Return the [X, Y] coordinate for the center point of the cell that contains the specified text.  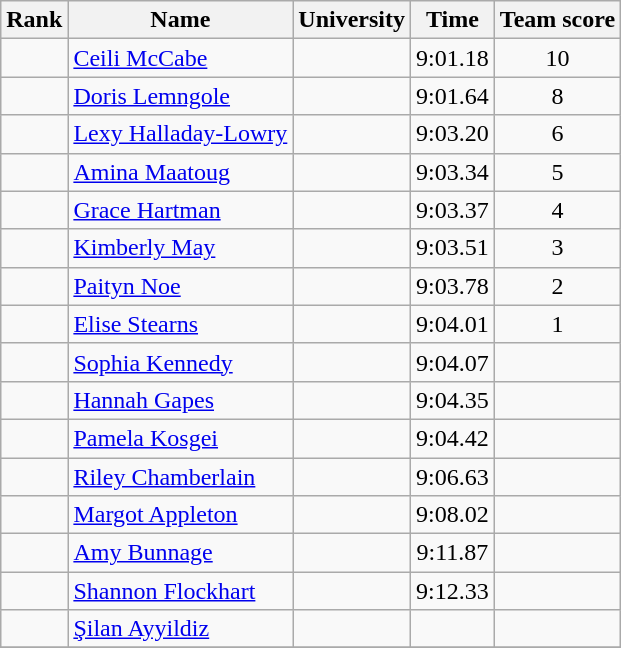
9:03.78 [453, 286]
6 [557, 134]
Time [453, 20]
10 [557, 58]
Riley Chamberlain [180, 477]
Sophia Kennedy [180, 362]
9:12.33 [453, 591]
Grace Hartman [180, 210]
Margot Appleton [180, 515]
9:03.20 [453, 134]
9:03.34 [453, 172]
3 [557, 248]
Doris Lemngole [180, 96]
9:11.87 [453, 553]
Hannah Gapes [180, 400]
9:04.07 [453, 362]
Pamela Kosgei [180, 438]
1 [557, 324]
4 [557, 210]
Ceili McCabe [180, 58]
Team score [557, 20]
9:04.42 [453, 438]
9:04.35 [453, 400]
Amina Maatoug [180, 172]
9:08.02 [453, 515]
2 [557, 286]
9:04.01 [453, 324]
Rank [34, 20]
Amy Bunnage [180, 553]
9:03.37 [453, 210]
9:01.18 [453, 58]
Elise Stearns [180, 324]
University [352, 20]
9:01.64 [453, 96]
Kimberly May [180, 248]
8 [557, 96]
Shannon Flockhart [180, 591]
Paityn Noe [180, 286]
Name [180, 20]
9:03.51 [453, 248]
Lexy Halladay-Lowry [180, 134]
9:06.63 [453, 477]
5 [557, 172]
Şilan Ayyildiz [180, 629]
